For the text-containing cell, return its midpoint in [X, Y] coordinate format. 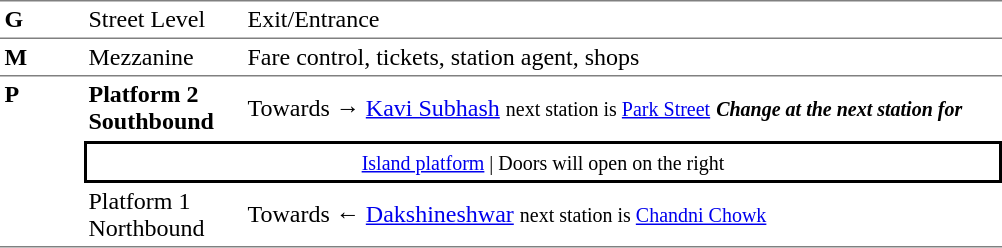
Island platform | Doors will open on the right [543, 162]
Mezzanine [164, 58]
Towards → Kavi Subhash next station is Park Street Change at the next station for [622, 108]
Platform 2Southbound [164, 108]
Fare control, tickets, station agent, shops [622, 58]
Platform 1Northbound [164, 215]
G [42, 20]
Street Level [164, 20]
P [42, 162]
Exit/Entrance [622, 20]
Towards ← Dakshineshwar next station is Chandni Chowk [622, 215]
M [42, 58]
